Extract the (x, y) coordinate from the center of the cell holding the provided text.  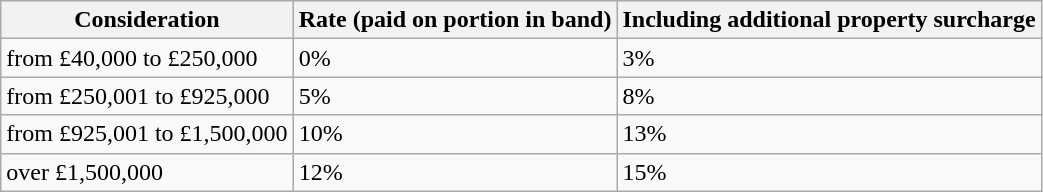
8% (829, 96)
Rate (paid on portion in band) (455, 20)
3% (829, 58)
Consideration (147, 20)
13% (829, 134)
5% (455, 96)
12% (455, 172)
from £250,001 to £925,000 (147, 96)
15% (829, 172)
from £40,000 to £250,000 (147, 58)
Including additional property surcharge (829, 20)
0% (455, 58)
10% (455, 134)
from £925,001 to £1,500,000 (147, 134)
over £1,500,000 (147, 172)
